From the cell containing the given text, extract its center point as [X, Y] coordinate. 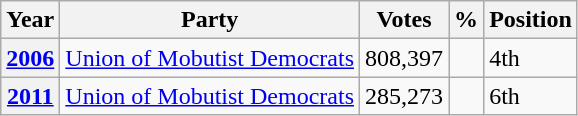
2006 [30, 58]
6th [531, 96]
Position [531, 20]
4th [531, 58]
285,273 [404, 96]
2011 [30, 96]
% [466, 20]
Party [210, 20]
Year [30, 20]
808,397 [404, 58]
Votes [404, 20]
